Search for the cell housing the specified text and yield its [x, y] center coordinate. 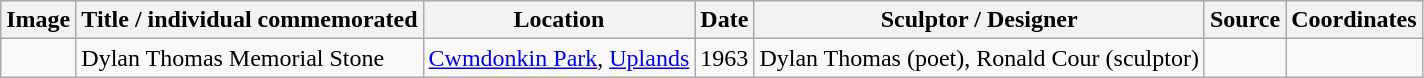
Dylan Thomas (poet), Ronald Cour (sculptor) [980, 58]
Cwmdonkin Park, Uplands [559, 58]
Title / individual commemorated [250, 20]
Location [559, 20]
Date [724, 20]
Coordinates [1354, 20]
Source [1244, 20]
Sculptor / Designer [980, 20]
Dylan Thomas Memorial Stone [250, 58]
1963 [724, 58]
Image [38, 20]
